Return [X, Y] of the center of cell containing provided text 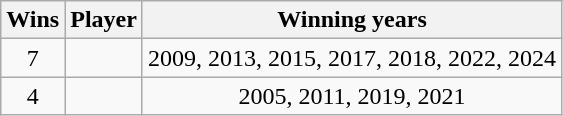
Player [104, 20]
Wins [33, 20]
Winning years [352, 20]
7 [33, 58]
2009, 2013, 2015, 2017, 2018, 2022, 2024 [352, 58]
2005, 2011, 2019, 2021 [352, 96]
4 [33, 96]
